For the text-containing cell, return its midpoint in (x, y) coordinate format. 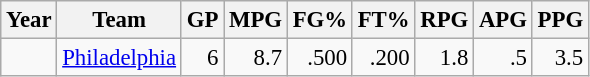
Team (119, 20)
8.7 (256, 58)
GP (202, 20)
APG (504, 20)
Philadelphia (119, 58)
Year (29, 20)
RPG (444, 20)
MPG (256, 20)
.500 (320, 58)
FT% (384, 20)
PPG (560, 20)
.5 (504, 58)
.200 (384, 58)
1.8 (444, 58)
FG% (320, 20)
6 (202, 58)
3.5 (560, 58)
